Detect which cell encompasses the target text, then output its (x, y) center coordinate. 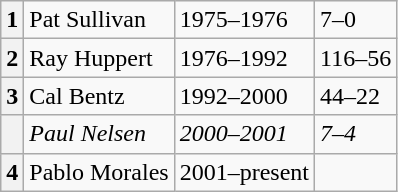
2000–2001 (244, 134)
Pat Sullivan (99, 20)
2 (12, 58)
44–22 (356, 96)
2001–present (244, 172)
1992–2000 (244, 96)
1 (12, 20)
7–0 (356, 20)
1976–1992 (244, 58)
116–56 (356, 58)
7–4 (356, 134)
Paul Nelsen (99, 134)
Cal Bentz (99, 96)
3 (12, 96)
1975–1976 (244, 20)
4 (12, 172)
Pablo Morales (99, 172)
Ray Huppert (99, 58)
